Scan for the cell matching the given text and deliver its [X, Y] coordinate at center. 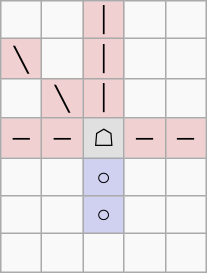
☖ [104, 138]
